Pinpoint the cell where the given text exists, returning its [X, Y] midpoint coordinate. 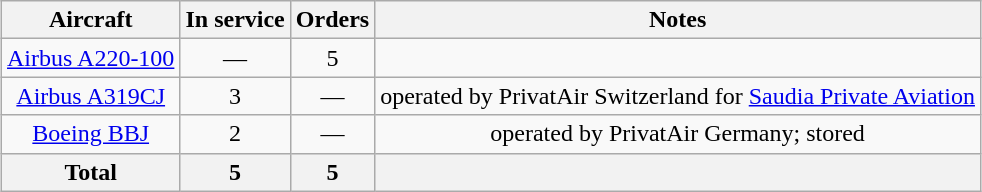
In service [235, 20]
Airbus A319CJ [91, 96]
Notes [678, 20]
Boeing BBJ [91, 134]
Orders [332, 20]
2 [235, 134]
Total [91, 172]
operated by PrivatAir Switzerland for Saudia Private Aviation [678, 96]
operated by PrivatAir Germany; stored [678, 134]
3 [235, 96]
Aircraft [91, 20]
Airbus A220-100 [91, 58]
